For the text-containing cell, return its midpoint in [X, Y] coordinate format. 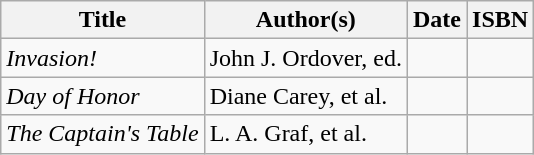
Title [102, 20]
Author(s) [306, 20]
John J. Ordover, ed. [306, 58]
Date [438, 20]
Invasion! [102, 58]
ISBN [500, 20]
L. A. Graf, et al. [306, 134]
Day of Honor [102, 96]
The Captain's Table [102, 134]
Diane Carey, et al. [306, 96]
